Detect which cell encompasses the target text, then output its [X, Y] center coordinate. 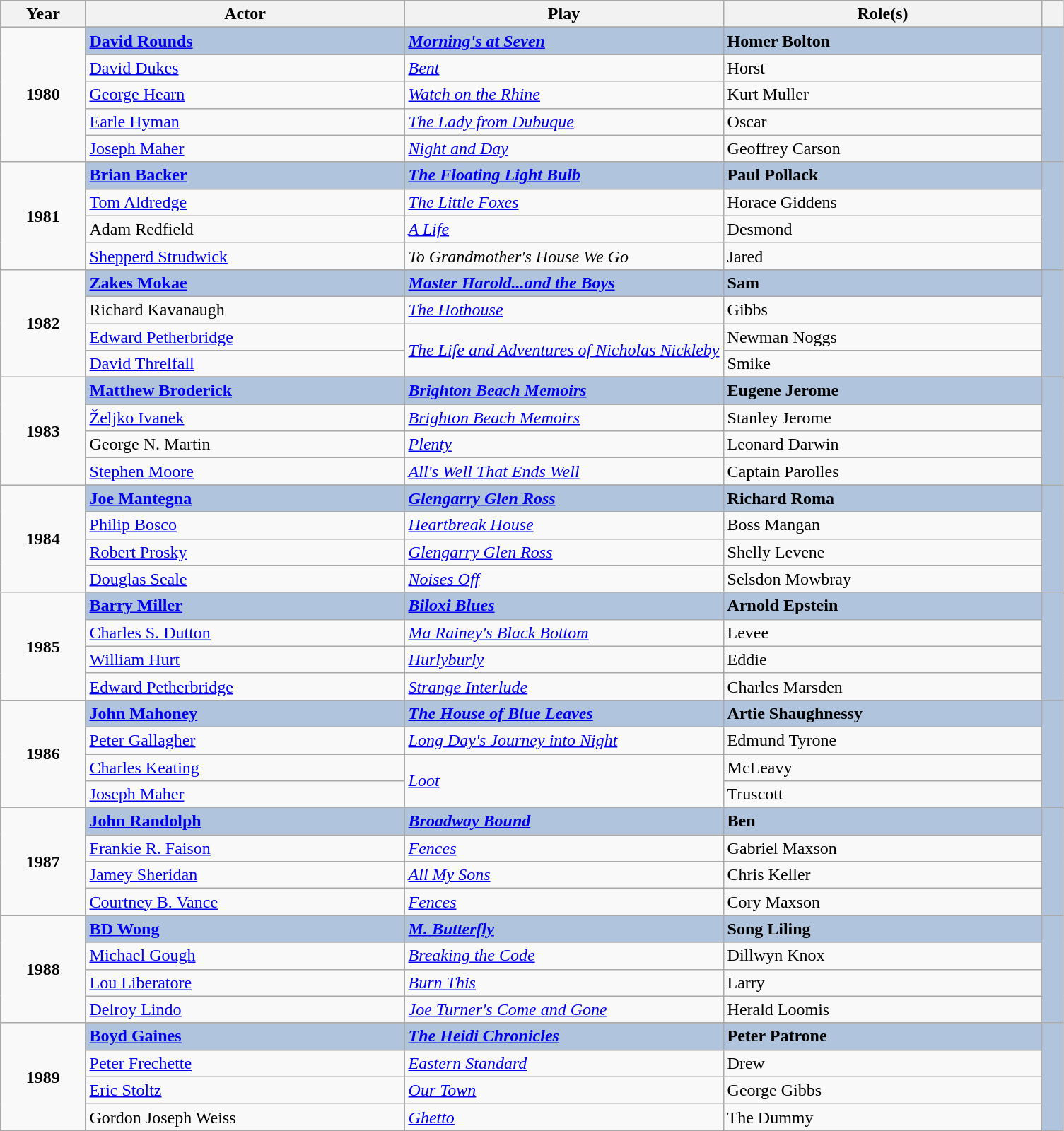
Newman Noggs [882, 337]
Drew [882, 1063]
Horace Giddens [882, 202]
George Hearn [245, 95]
Master Harold...and the Boys [564, 283]
Peter Frechette [245, 1063]
Eddie [882, 660]
Eric Stoltz [245, 1090]
Joe Mantegna [245, 498]
Gordon Joseph Weiss [245, 1117]
The Life and Adventures of Nicholas Nickleby [564, 351]
Breaking the Code [564, 956]
Long Day's Journey into Night [564, 740]
Levee [882, 633]
Song Liling [882, 929]
Shepperd Strudwick [245, 256]
Lou Liberatore [245, 983]
The Little Foxes [564, 202]
Smike [882, 364]
Loot [564, 780]
Heartbreak House [564, 525]
A Life [564, 229]
Richard Roma [882, 498]
Earle Hyman [245, 122]
Robert Prosky [245, 552]
John Randolph [245, 821]
Boss Mangan [882, 525]
1982 [43, 323]
Biloxi Blues [564, 606]
Stephen Moore [245, 471]
1985 [43, 646]
Douglas Seale [245, 579]
Dillwyn Knox [882, 956]
The Floating Light Bulb [564, 175]
Strange Interlude [564, 686]
Hurlyburly [564, 660]
1986 [43, 754]
The House of Blue Leaves [564, 713]
Herald Loomis [882, 1009]
Watch on the Rhine [564, 95]
1984 [43, 539]
Shelly Levene [882, 552]
Stanley Jerome [882, 418]
Night and Day [564, 148]
Frankie R. Faison [245, 848]
David Rounds [245, 41]
Richard Kavanaugh [245, 310]
Chris Keller [882, 875]
Peter Gallagher [245, 740]
Jamey Sheridan [245, 875]
Ghetto [564, 1117]
1983 [43, 431]
Oscar [882, 122]
Truscott [882, 795]
Charles Keating [245, 767]
The Hothouse [564, 310]
Geoffrey Carson [882, 148]
Kurt Muller [882, 95]
Broadway Bound [564, 821]
The Heidi Chronicles [564, 1036]
Charles S. Dutton [245, 633]
Barry Miller [245, 606]
Ma Rainey's Black Bottom [564, 633]
1980 [43, 95]
M. Butterfly [564, 929]
Paul Pollack [882, 175]
1981 [43, 216]
1987 [43, 862]
Brian Backer [245, 175]
Sam [882, 283]
David Dukes [245, 68]
Philip Bosco [245, 525]
Boyd Gaines [245, 1036]
The Dummy [882, 1117]
Adam Redfield [245, 229]
Željko Ivanek [245, 418]
1989 [43, 1077]
Edmund Tyrone [882, 740]
Year [43, 14]
Plenty [564, 445]
Courtney B. Vance [245, 902]
All's Well That Ends Well [564, 471]
Arnold Epstein [882, 606]
Role(s) [882, 14]
David Threlfall [245, 364]
Artie Shaughnessy [882, 713]
William Hurt [245, 660]
Our Town [564, 1090]
Delroy Lindo [245, 1009]
Joe Turner's Come and Gone [564, 1009]
Michael Gough [245, 956]
Eugene Jerome [882, 391]
Zakes Mokae [245, 283]
1988 [43, 969]
John Mahoney [245, 713]
Tom Aldredge [245, 202]
Ben [882, 821]
Selsdon Mowbray [882, 579]
Charles Marsden [882, 686]
Jared [882, 256]
Homer Bolton [882, 41]
Noises Off [564, 579]
Gibbs [882, 310]
Peter Patrone [882, 1036]
Morning's at Seven [564, 41]
McLeavy [882, 767]
Burn This [564, 983]
Leonard Darwin [882, 445]
Desmond [882, 229]
Actor [245, 14]
Larry [882, 983]
BD Wong [245, 929]
The Lady from Dubuque [564, 122]
Matthew Broderick [245, 391]
George N. Martin [245, 445]
George Gibbs [882, 1090]
Eastern Standard [564, 1063]
To Grandmother's House We Go [564, 256]
Horst [882, 68]
All My Sons [564, 875]
Captain Parolles [882, 471]
Cory Maxson [882, 902]
Play [564, 14]
Bent [564, 68]
Gabriel Maxson [882, 848]
